Extract the (X, Y) coordinate from the center of the cell holding the provided text.  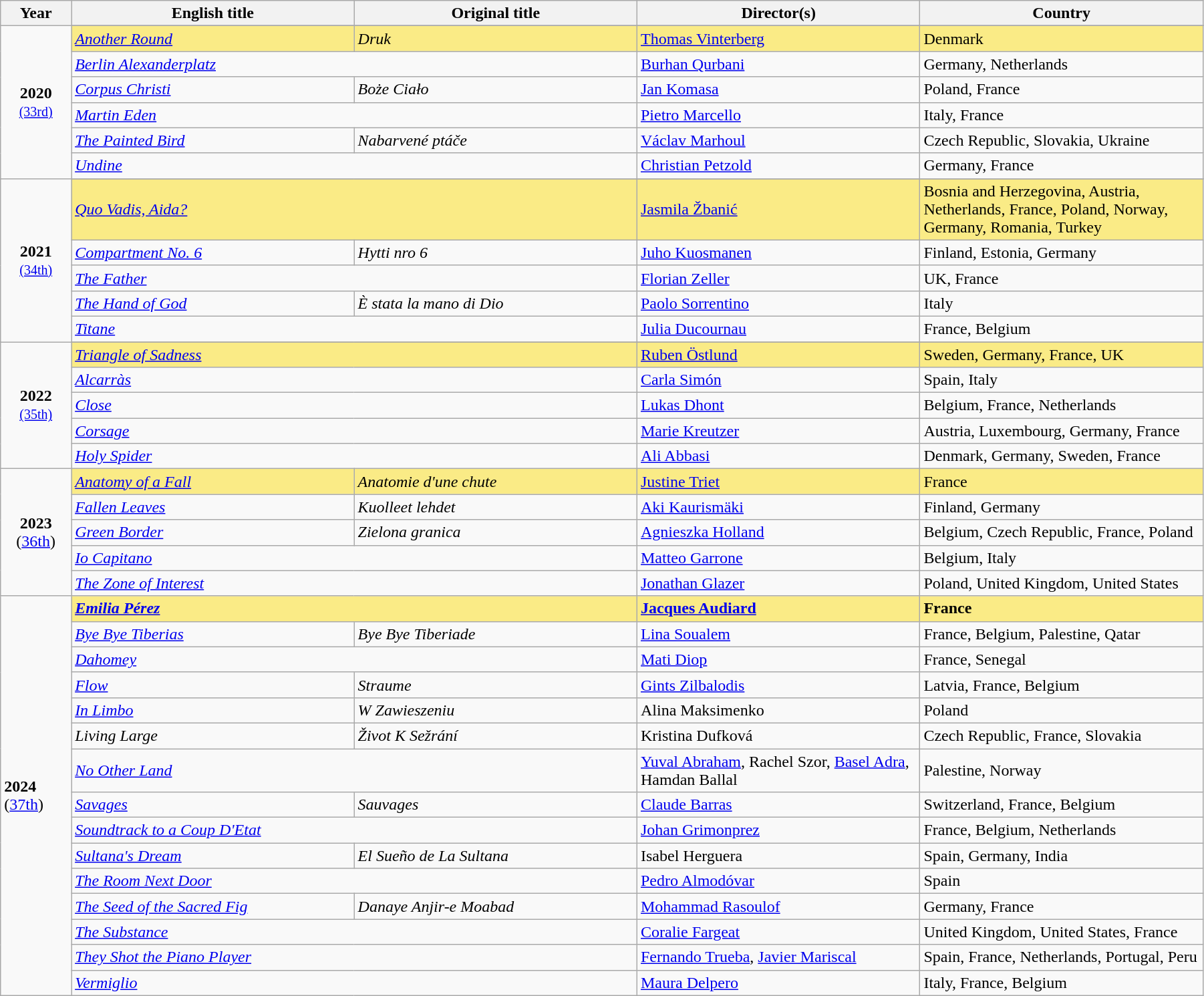
Poland, France (1062, 90)
UK, France (1062, 278)
Julia Ducournau (778, 329)
Soundtrack to a Coup D'Etat (354, 830)
Spain, France, Netherlands, Portugal, Peru (1062, 957)
Compartment No. 6 (212, 253)
Bye Bye Tiberiade (496, 634)
Denmark, Germany, Sweden, France (1062, 456)
Corsage (354, 431)
Spain (1062, 881)
Bosnia and Herzegovina, Austria, Netherlands, France, Poland, Norway, Germany, Romania, Turkey (1062, 209)
Io Capitano (354, 558)
France, Belgium (1062, 329)
The Painted Bird (212, 140)
Country (1062, 13)
Ali Abbasi (778, 456)
In Limbo (212, 710)
2023(36th) (36, 532)
W Zawieszeniu (496, 710)
Nabarvené ptáče (496, 140)
Spain, Italy (1062, 380)
2022(35th) (36, 405)
Marie Kreutzer (778, 431)
The Father (354, 278)
The Zone of Interest (354, 583)
Burhan Qurbani (778, 64)
Savages (212, 805)
Pietro Marcello (778, 115)
Anatomie d'une chute (496, 482)
Lina Soualem (778, 634)
France, Belgium, Netherlands (1062, 830)
Agnieszka Holland (778, 532)
Poland, United Kingdom, United States (1062, 583)
Druk (496, 39)
Alina Maksimenko (778, 710)
È stata la mano di Dio (496, 303)
Danaye Anjir-e Moabad (496, 906)
Yuval Abraham, Rachel Szor, Basel Adra, Hamdan Ballal (778, 770)
Bye Bye Tiberias (212, 634)
Christian Petzold (778, 166)
Alcarràs (354, 380)
Undine (354, 166)
Straume (496, 685)
Mohammad Rasoulof (778, 906)
Lukas Dhont (778, 405)
Italy, France, Belgium (1062, 983)
France, Belgium, Palestine, Qatar (1062, 634)
Palestine, Norway (1062, 770)
Poland (1062, 710)
Zielona granica (496, 532)
Latvia, France, Belgium (1062, 685)
Belgium, France, Netherlands (1062, 405)
El Sueño de La Sultana (496, 856)
Paolo Sorrentino (778, 303)
Dahomey (354, 659)
Juho Kuosmanen (778, 253)
Another Round (212, 39)
Sweden, Germany, France, UK (1062, 355)
Original title (496, 13)
Corpus Christi (212, 90)
Green Border (212, 532)
France, Senegal (1062, 659)
Isabel Herguera (778, 856)
Fernando Trueba, Javier Mariscal (778, 957)
Anatomy of a Fall (212, 482)
Year (36, 13)
Emilia Pérez (354, 609)
Pedro Almodóvar (778, 881)
Kristina Dufková (778, 735)
Close (354, 405)
Mati Diop (778, 659)
Finland, Estonia, Germany (1062, 253)
Holy Spider (354, 456)
Aki Kaurismäki (778, 507)
2020(33rd) (36, 102)
Finland, Germany (1062, 507)
Johan Grimonprez (778, 830)
Kuolleet lehdet (496, 507)
Sultana's Dream (212, 856)
The Substance (354, 932)
Switzerland, France, Belgium (1062, 805)
Italy (1062, 303)
Vermiglio (354, 983)
Jacques Audiard (778, 609)
2024(37th) (36, 796)
Czech Republic, Slovakia, Ukraine (1062, 140)
English title (212, 13)
Fallen Leaves (212, 507)
Quo Vadis, Aida? (354, 209)
Carla Simón (778, 380)
Maura Delpero (778, 983)
2021(34th) (36, 260)
Flow (212, 685)
The Room Next Door (354, 881)
Czech Republic, France, Slovakia (1062, 735)
They Shot the Piano Player (354, 957)
Spain, Germany, India (1062, 856)
Triangle of Sadness (354, 355)
Sauvages (496, 805)
Coralie Fargeat (778, 932)
Director(s) (778, 13)
No Other Land (354, 770)
Život K Sežrání (496, 735)
Boże Ciało (496, 90)
Jan Komasa (778, 90)
Berlin Alexanderplatz (354, 64)
Florian Zeller (778, 278)
Denmark (1062, 39)
Living Large (212, 735)
Martin Eden (354, 115)
Belgium, Italy (1062, 558)
Justine Triet (778, 482)
Jasmila Žbanić (778, 209)
The Seed of the Sacred Fig (212, 906)
United Kingdom, United States, France (1062, 932)
Matteo Garrone (778, 558)
Ruben Östlund (778, 355)
Gints Zilbalodis (778, 685)
Jonathan Glazer (778, 583)
Václav Marhoul (778, 140)
Claude Barras (778, 805)
Belgium, Czech Republic, France, Poland (1062, 532)
The Hand of God (212, 303)
Titane (354, 329)
Austria, Luxembourg, Germany, France (1062, 431)
Germany, Netherlands (1062, 64)
Hytti nro 6 (496, 253)
Italy, France (1062, 115)
Thomas Vinterberg (778, 39)
